Pinpoint the cell where the given text exists, returning its (X, Y) midpoint coordinate. 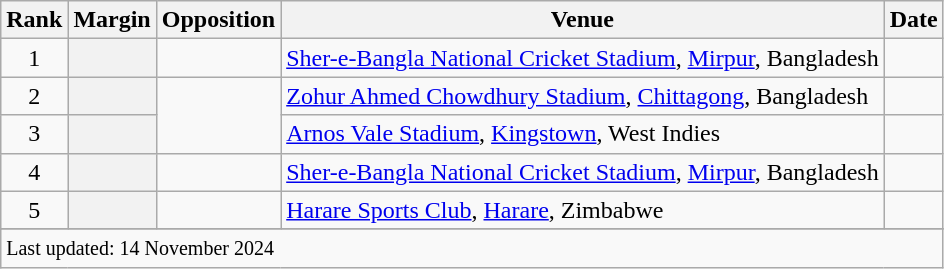
Zohur Ahmed Chowdhury Stadium, Chittagong, Bangladesh (582, 96)
Opposition (218, 20)
3 (34, 134)
Margin (112, 20)
Date (914, 20)
Venue (582, 20)
2 (34, 96)
1 (34, 58)
Last updated: 14 November 2024 (472, 248)
4 (34, 172)
5 (34, 210)
Harare Sports Club, Harare, Zimbabwe (582, 210)
Rank (34, 20)
Arnos Vale Stadium, Kingstown, West Indies (582, 134)
